Search for the cell housing the specified text and yield its [X, Y] center coordinate. 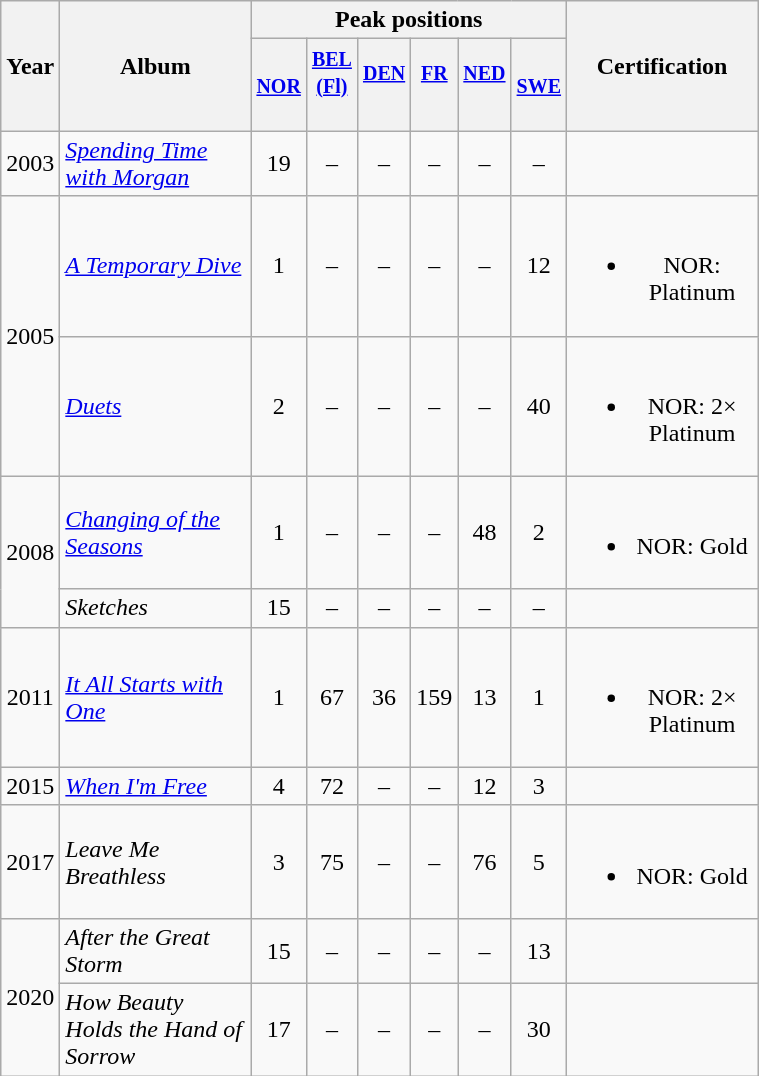
4 [279, 786]
48 [484, 532]
Year [30, 66]
2003 [30, 164]
Leave Me Breathless [156, 862]
5 [539, 862]
40 [539, 406]
17 [279, 1029]
SWE [539, 85]
Changing of the Seasons [156, 532]
19 [279, 164]
2008 [30, 552]
30 [539, 1029]
NOR: Platinum [662, 266]
After the Great Storm [156, 950]
36 [384, 697]
BEL(Fl) [332, 85]
2005 [30, 336]
2017 [30, 862]
Certification [662, 66]
How Beauty Holds the Hand of Sorrow [156, 1029]
FR [434, 85]
When I'm Free [156, 786]
67 [332, 697]
76 [484, 862]
Peak positions [409, 20]
NOR [279, 85]
159 [434, 697]
Album [156, 66]
Spending Time with Morgan [156, 164]
It All Starts with One [156, 697]
2015 [30, 786]
72 [332, 786]
Sketches [156, 608]
2011 [30, 697]
A Temporary Dive [156, 266]
75 [332, 862]
DEN [384, 85]
2020 [30, 996]
NED [484, 85]
Duets [156, 406]
